Locate the cell with the specified text and output its [X, Y] center coordinate. 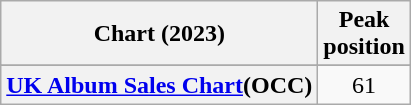
61 [364, 85]
Chart (2023) [160, 34]
UK Album Sales Chart(OCC) [160, 85]
Peakposition [364, 34]
